Output the [x, y] coordinate of the center of the cell containing the given text.  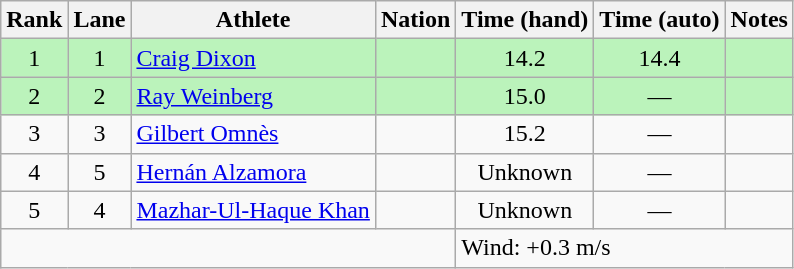
15.0 [525, 96]
Time (hand) [525, 20]
Time (auto) [660, 20]
Wind: +0.3 m/s [625, 248]
Rank [34, 20]
Nation [415, 20]
Mazhar-Ul-Haque Khan [253, 210]
Lane [100, 20]
Gilbert Omnès [253, 134]
Hernán Alzamora [253, 172]
14.4 [660, 58]
14.2 [525, 58]
15.2 [525, 134]
Ray Weinberg [253, 96]
Athlete [253, 20]
Notes [759, 20]
Craig Dixon [253, 58]
